Find where the given text appears and provide that cell's center as [X, Y] coordinate. 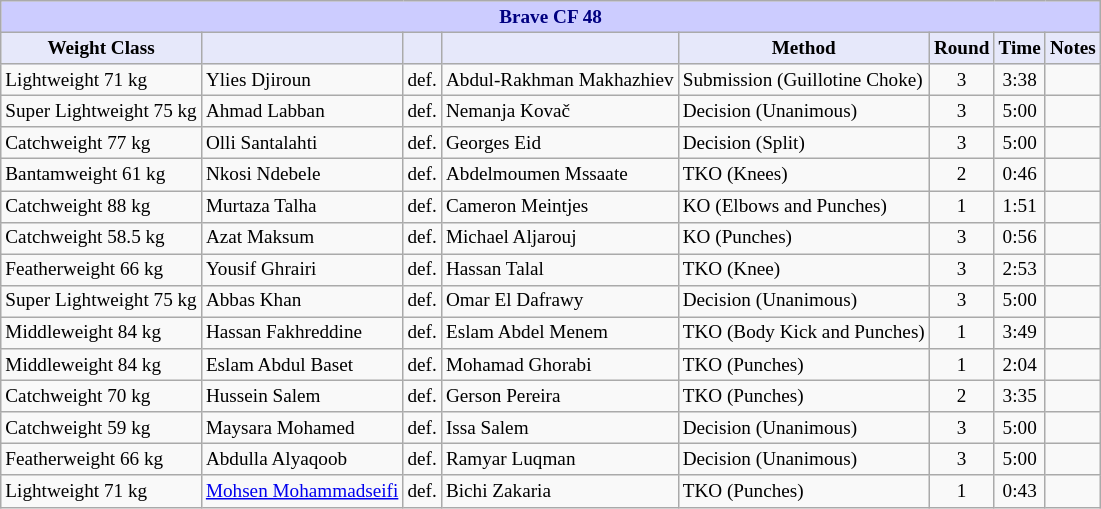
Catchweight 77 kg [102, 143]
Bantamweight 61 kg [102, 175]
Eslam Abdel Menem [560, 333]
Bichi Zakaria [560, 491]
3:35 [1020, 396]
Abdul-Rakhman Makhazhiev [560, 80]
2:53 [1020, 270]
Omar El Dafrawy [560, 301]
Nemanja Kovač [560, 111]
1:51 [1020, 206]
Ahmad Labban [302, 111]
TKO (Knees) [804, 175]
Brave CF 48 [551, 17]
Azat Maksum [302, 238]
Nkosi Ndebele [302, 175]
TKO (Body Kick and Punches) [804, 333]
3:38 [1020, 80]
Decision (Split) [804, 143]
Michael Aljarouj [560, 238]
Maysara Mohamed [302, 428]
Round [962, 48]
Abbas Khan [302, 301]
Catchweight 58.5 kg [102, 238]
Ramyar Luqman [560, 460]
Hussein Salem [302, 396]
TKO (Knee) [804, 270]
Issa Salem [560, 428]
Ylies Djiroun [302, 80]
3:49 [1020, 333]
Catchweight 59 kg [102, 428]
Gerson Pereira [560, 396]
Eslam Abdul Baset [302, 365]
0:46 [1020, 175]
Time [1020, 48]
KO (Elbows and Punches) [804, 206]
0:56 [1020, 238]
0:43 [1020, 491]
Georges Eid [560, 143]
Murtaza Talha [302, 206]
Submission (Guillotine Choke) [804, 80]
Mohamad Ghorabi [560, 365]
Hassan Talal [560, 270]
Yousif Ghrairi [302, 270]
Catchweight 70 kg [102, 396]
Olli Santalahti [302, 143]
Cameron Meintjes [560, 206]
Catchweight 88 kg [102, 206]
Method [804, 48]
Mohsen Mohammadseifi [302, 491]
Abdulla Alyaqoob [302, 460]
Hassan Fakhreddine [302, 333]
KO (Punches) [804, 238]
Notes [1072, 48]
Abdelmoumen Mssaate [560, 175]
2:04 [1020, 365]
Weight Class [102, 48]
